For the text-containing cell, return its midpoint in (X, Y) coordinate format. 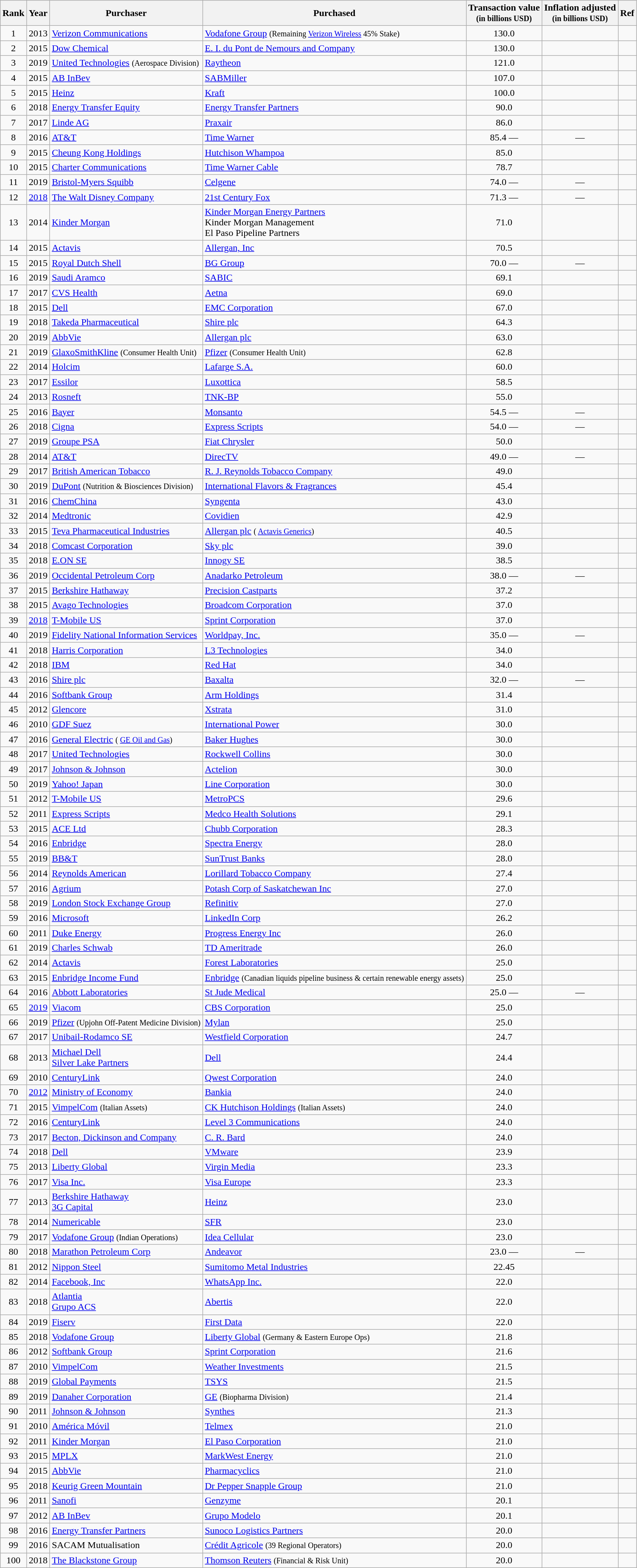
Covidien (334, 516)
71.0 (504, 223)
23.0 — (504, 1252)
GlaxoSmithKline (Consumer Health Unit) (126, 352)
Arm Holdings (334, 694)
LinkedIn Corp (334, 918)
E. I. du Pont de Nemours and Company (334, 48)
90 (13, 1411)
Unibail-Rodamco SE (126, 1037)
42 (13, 665)
68 (13, 1057)
Bankia (334, 1092)
Facebook, Inc (126, 1282)
70 (13, 1092)
Crédit Agricole (39 Regional Operators) (334, 1545)
21.3 (504, 1411)
Comcast Corporation (126, 546)
7 (13, 122)
DirecTV (334, 457)
71.3 — (504, 197)
Cigna (126, 426)
70.0 — (504, 263)
L3 Technologies (334, 650)
Luxottica (334, 382)
Westfield Corporation (334, 1037)
93 (13, 1456)
97 (13, 1516)
99 (13, 1545)
3 (13, 63)
Rosneft (126, 397)
Transaction value(in billions USD) (504, 13)
Ministry of Economy (126, 1092)
Praxair (334, 122)
Linde AG (126, 122)
69.0 (504, 293)
Precision Castparts (334, 590)
Takeda Pharmaceutical (126, 322)
Actelion (334, 769)
38.0 — (504, 575)
18 (13, 307)
Sanofi (126, 1501)
78 (13, 1222)
WhatsApp Inc. (334, 1282)
Groupe PSA (126, 441)
Qwest Corporation (334, 1077)
Ref (628, 13)
45 (13, 710)
72 (13, 1122)
Bayer (126, 412)
Telmex (334, 1426)
43 (13, 680)
64.3 (504, 322)
23.9 (504, 1152)
58.5 (504, 382)
8 (13, 137)
29.6 (504, 799)
CVS Health (126, 293)
94 (13, 1471)
Forest Laboratories (334, 963)
54.0 — (504, 426)
EMC Corporation (334, 307)
100 (13, 1560)
VimpelCom (126, 1367)
17 (13, 293)
América Móvil (126, 1426)
Yahoo! Japan (126, 784)
ACE Ltd (126, 829)
62 (13, 963)
Baker Hughes (334, 739)
SABMiller (334, 78)
Charles Schwab (126, 948)
Virgin Media (334, 1167)
MetroPCS (334, 799)
60.0 (504, 367)
Saudi Aramco (126, 278)
Allergan plc (334, 337)
CK Hutchison Holdings (Italian Assets) (334, 1107)
12 (13, 197)
Atlantia Grupo ACS (126, 1302)
90.0 (504, 108)
Worldpay, Inc. (334, 635)
73 (13, 1137)
95 (13, 1486)
29 (13, 471)
50 (13, 784)
Progress Energy Inc (334, 933)
Agrium (126, 888)
21.8 (504, 1337)
28 (13, 457)
67 (13, 1037)
Broadcom Corporation (334, 605)
Liberty Global (Germany & Eastern Europe Ops) (334, 1337)
40 (13, 635)
Bristol-Myers Squibb (126, 182)
Duke Energy (126, 933)
31.0 (504, 710)
Pfizer (Upjohn Off-Patent Medicine Division) (126, 1022)
32.0 — (504, 680)
51 (13, 799)
54 (13, 843)
Year (38, 13)
Genzyme (334, 1501)
Energy Transfer Equity (126, 108)
Avago Technologies (126, 605)
MarkWest Energy (334, 1456)
First Data (334, 1322)
Enbridge (Canadian liquids pipeline business & certain renewable energy assets) (334, 978)
ChemChina (126, 501)
Dr Pepper Snapple Group (334, 1486)
22 (13, 367)
58 (13, 903)
Charter Communications (126, 167)
62.8 (504, 352)
11 (13, 182)
6 (13, 108)
85.0 (504, 152)
Danaher Corporation (126, 1396)
Time Warner (334, 137)
5 (13, 93)
41 (13, 650)
Enbridge (126, 843)
9 (13, 152)
Sunoco Logistics Partners (334, 1530)
Mylan (334, 1022)
1 (13, 33)
Michael Dell Silver Lake Partners (126, 1057)
Rank (13, 13)
SFR (334, 1222)
15 (13, 263)
Essilor (126, 382)
66 (13, 1022)
44 (13, 694)
Monsanto (334, 412)
Viacom (126, 1007)
TSYS (334, 1381)
10 (13, 167)
26 (13, 426)
Medtronic (126, 516)
Fiserv (126, 1322)
Inflation adjusted(in billions USD) (580, 13)
60 (13, 933)
Hutchison Whampoa (334, 152)
Sky plc (334, 546)
Reynolds American (126, 873)
Vodafone Group (126, 1337)
86 (13, 1352)
27.4 (504, 873)
77 (13, 1202)
98 (13, 1530)
56 (13, 873)
42.9 (504, 516)
MPLX (126, 1456)
General Electric ( GE Oil and Gas) (126, 739)
89 (13, 1396)
34 (13, 546)
Kinder Morgan Energy Partners Kinder Morgan Management El Paso Pipeline Partners (334, 223)
Visa Europe (334, 1182)
Royal Dutch Shell (126, 263)
Sumitomo Metal Industries (334, 1267)
21 (13, 352)
Lorillard Tobacco Company (334, 873)
37.2 (504, 590)
International Flavors & Fragrances (334, 486)
London Stock Exchange Group (126, 903)
82 (13, 1282)
CBS Corporation (334, 1007)
Potash Corp of Saskatchewan Inc (334, 888)
46 (13, 725)
Global Payments (126, 1381)
96 (13, 1501)
Harris Corporation (126, 650)
35 (13, 561)
Chubb Corporation (334, 829)
14 (13, 248)
Celgene (334, 182)
Allergan plc ( Actavis Generics) (334, 531)
50.0 (504, 441)
85.4 — (504, 137)
35.0 — (504, 635)
38 (13, 605)
The Blackstone Group (126, 1560)
Glencore (126, 710)
21.4 (504, 1396)
GE (Biopharma Division) (334, 1396)
45.4 (504, 486)
43.0 (504, 501)
91 (13, 1426)
Level 3 Communications (334, 1122)
71 (13, 1107)
49.0 (504, 471)
Fidelity National Information Services (126, 635)
St Jude Medical (334, 993)
24.7 (504, 1037)
69.1 (504, 278)
61 (13, 948)
Line Corporation (334, 784)
Liberty Global (126, 1167)
GDF Suez (126, 725)
48 (13, 754)
49 (13, 769)
76 (13, 1182)
TD Ameritrade (334, 948)
Raytheon (334, 63)
63 (13, 978)
IBM (126, 665)
64 (13, 993)
121.0 (504, 63)
Berkshire Hathaway (126, 590)
Visa Inc. (126, 1182)
63.0 (504, 337)
Baxalta (334, 680)
24 (13, 397)
2 (13, 48)
65 (13, 1007)
British American Tobacco (126, 471)
Numericable (126, 1222)
69 (13, 1077)
22.45 (504, 1267)
39 (13, 620)
VimpelCom (Italian Assets) (126, 1107)
E.ON SE (126, 561)
30 (13, 486)
DuPont (Nutrition & Biosciences Division) (126, 486)
Occidental Petroleum Corp (126, 575)
74 (13, 1152)
Verizon Communications (126, 33)
Pharmacyclics (334, 1471)
Holcim (126, 367)
Becton, Dickinson and Company (126, 1137)
Time Warner Cable (334, 167)
Dow Chemical (126, 48)
BB&T (126, 858)
Enbridge Income Fund (126, 978)
13 (13, 223)
55 (13, 858)
Rockwell Collins (334, 754)
Synthes (334, 1411)
25 (13, 412)
Grupo Modelo (334, 1516)
4 (13, 78)
Thomson Reuters (Financial & Risk Unit) (334, 1560)
Andeavor (334, 1252)
36 (13, 575)
25.0 — (504, 993)
57 (13, 888)
21st Century Fox (334, 197)
Purchased (334, 13)
67.0 (504, 307)
Xstrata (334, 710)
26.2 (504, 918)
39.0 (504, 546)
38.5 (504, 561)
Vodafone Group (Remaining Verizon Wireless 45% Stake) (334, 33)
87 (13, 1367)
Aetna (334, 293)
81 (13, 1267)
52 (13, 814)
88 (13, 1381)
Lafarge S.A. (334, 367)
Microsoft (126, 918)
19 (13, 322)
107.0 (504, 78)
70.5 (504, 248)
Purchaser (126, 13)
74.0 — (504, 182)
Syngenta (334, 501)
Allergan, Inc (334, 248)
International Power (334, 725)
Refinitiv (334, 903)
United Technologies (Aerospace Division) (126, 63)
SACAM Mutualisation (126, 1545)
79 (13, 1237)
24.4 (504, 1057)
21.6 (504, 1352)
United Technologies (126, 754)
TNK-BP (334, 397)
Red Hat (334, 665)
85 (13, 1337)
59 (13, 918)
28.3 (504, 829)
86.0 (504, 122)
27 (13, 441)
Nippon Steel (126, 1267)
Idea Cellular (334, 1237)
Weather Investments (334, 1367)
Teva Pharmaceutical Industries (126, 531)
20 (13, 337)
55.0 (504, 397)
31.4 (504, 694)
23 (13, 382)
32 (13, 516)
Kraft (334, 93)
92 (13, 1441)
Innogy SE (334, 561)
47 (13, 739)
54.5 — (504, 412)
Berkshire Hathaway 3G Capital (126, 1202)
Fiat Chrysler (334, 441)
Medco Health Solutions (334, 814)
El Paso Corporation (334, 1441)
80 (13, 1252)
The Walt Disney Company (126, 197)
84 (13, 1322)
Marathon Petroleum Corp (126, 1252)
37 (13, 590)
83 (13, 1302)
SABIC (334, 278)
31 (13, 501)
78.7 (504, 167)
33 (13, 531)
40.5 (504, 531)
49.0 — (504, 457)
Anadarko Petroleum (334, 575)
R. J. Reynolds Tobacco Company (334, 471)
Abertis (334, 1302)
Abbott Laboratories (126, 993)
Vodafone Group (Indian Operations) (126, 1237)
75 (13, 1167)
BG Group (334, 263)
Spectra Energy (334, 843)
100.0 (504, 93)
C. R. Bard (334, 1137)
SunTrust Banks (334, 858)
29.1 (504, 814)
16 (13, 278)
Keurig Green Mountain (126, 1486)
53 (13, 829)
VMware (334, 1152)
Pfizer (Consumer Health Unit) (334, 352)
Cheung Kong Holdings (126, 152)
